Locate the cell with the specified text and output its [X, Y] center coordinate. 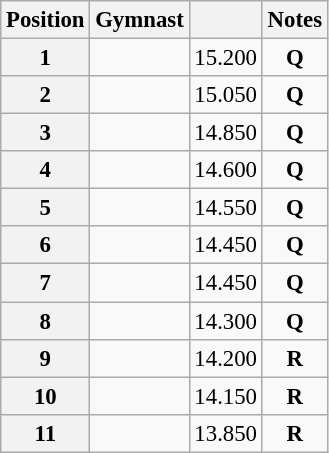
14.300 [226, 321]
7 [46, 283]
14.850 [226, 133]
1 [46, 58]
13.850 [226, 433]
2 [46, 95]
Gymnast [140, 20]
6 [46, 245]
Position [46, 20]
10 [46, 396]
11 [46, 433]
15.050 [226, 95]
15.200 [226, 58]
8 [46, 321]
Notes [294, 20]
3 [46, 133]
14.150 [226, 396]
9 [46, 358]
14.600 [226, 170]
14.550 [226, 208]
5 [46, 208]
4 [46, 170]
14.200 [226, 358]
